Determine the (x, y) coordinate at the center of the cell enclosing the given text.  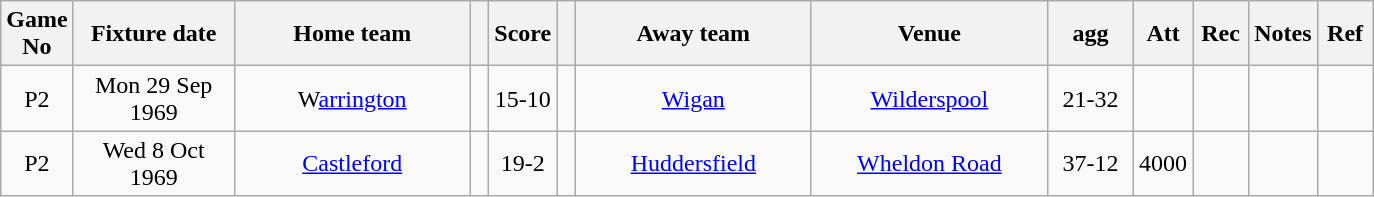
agg (1090, 34)
Wheldon Road (929, 164)
Huddersfield (693, 164)
15-10 (523, 98)
21-32 (1090, 98)
Home team (352, 34)
Warrington (352, 98)
Wilderspool (929, 98)
Rec (1221, 34)
19-2 (523, 164)
Castleford (352, 164)
37-12 (1090, 164)
Fixture date (154, 34)
Game No (37, 34)
Notes (1283, 34)
Wed 8 Oct 1969 (154, 164)
Score (523, 34)
Ref (1345, 34)
Wigan (693, 98)
4000 (1164, 164)
Away team (693, 34)
Att (1164, 34)
Mon 29 Sep 1969 (154, 98)
Venue (929, 34)
